Detect which cell encompasses the target text, then output its [X, Y] center coordinate. 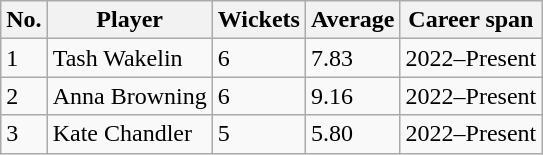
9.16 [352, 96]
1 [24, 58]
Career span [471, 20]
5.80 [352, 134]
Wickets [258, 20]
7.83 [352, 58]
Tash Wakelin [130, 58]
3 [24, 134]
5 [258, 134]
Player [130, 20]
Kate Chandler [130, 134]
Anna Browning [130, 96]
No. [24, 20]
2 [24, 96]
Average [352, 20]
